Locate the cell with the specified text and output its [X, Y] center coordinate. 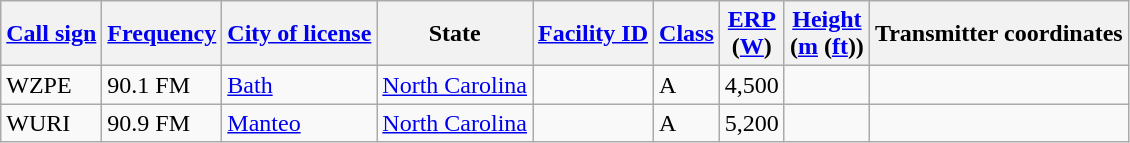
Call sign [52, 34]
90.1 FM [162, 85]
ERP(W) [752, 34]
Frequency [162, 34]
City of license [300, 34]
4,500 [752, 85]
Transmitter coordinates [998, 34]
Facility ID [594, 34]
Manteo [300, 123]
5,200 [752, 123]
WURI [52, 123]
Class [687, 34]
Bath [300, 85]
State [455, 34]
WZPE [52, 85]
Height(m (ft)) [826, 34]
90.9 FM [162, 123]
